From the cell containing the given text, extract its center point as (X, Y) coordinate. 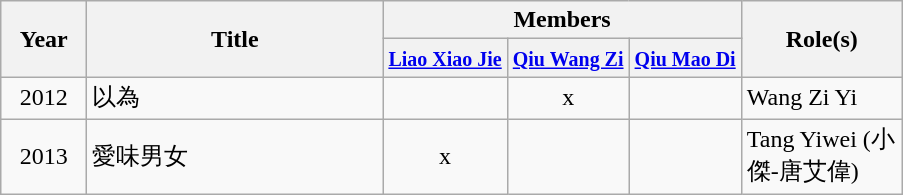
Qiu Wang Zi (568, 58)
Wang Zi Yi (822, 98)
Members (562, 20)
愛味男女 (235, 156)
Qiu Mao Di (685, 58)
以為 (235, 98)
Tang Yiwei (小傑-唐艾偉) (822, 156)
Role(s) (822, 39)
Year (44, 39)
2012 (44, 98)
Title (235, 39)
Liao Xiao Jie (445, 58)
2013 (44, 156)
